Detect which cell encompasses the target text, then output its (X, Y) center coordinate. 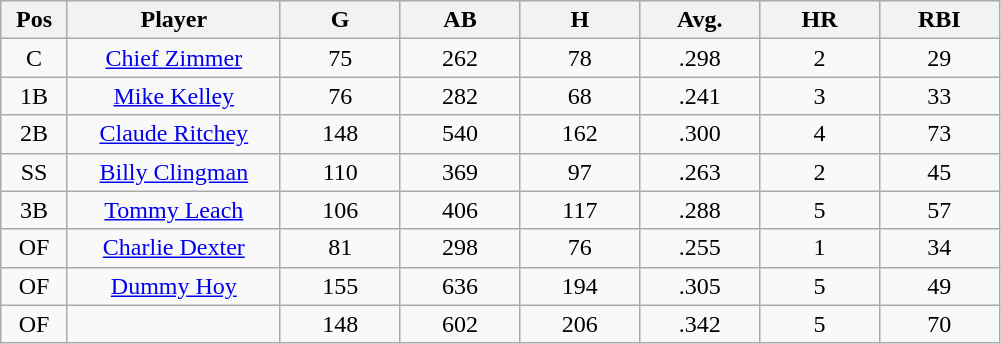
Charlie Dexter (174, 248)
Pos (34, 20)
G (340, 20)
97 (580, 172)
406 (460, 210)
Claude Ritchey (174, 134)
.298 (700, 58)
298 (460, 248)
Avg. (700, 20)
.255 (700, 248)
106 (340, 210)
3B (34, 210)
602 (460, 324)
SS (34, 172)
73 (939, 134)
540 (460, 134)
636 (460, 286)
Tommy Leach (174, 210)
.263 (700, 172)
Player (174, 20)
4 (820, 134)
Chief Zimmer (174, 58)
AB (460, 20)
C (34, 58)
68 (580, 96)
.288 (700, 210)
162 (580, 134)
78 (580, 58)
Dummy Hoy (174, 286)
H (580, 20)
1 (820, 248)
369 (460, 172)
110 (340, 172)
117 (580, 210)
194 (580, 286)
Mike Kelley (174, 96)
155 (340, 286)
Billy Clingman (174, 172)
.241 (700, 96)
34 (939, 248)
262 (460, 58)
RBI (939, 20)
75 (340, 58)
57 (939, 210)
282 (460, 96)
HR (820, 20)
1B (34, 96)
81 (340, 248)
.342 (700, 324)
2B (34, 134)
3 (820, 96)
49 (939, 286)
.300 (700, 134)
206 (580, 324)
29 (939, 58)
70 (939, 324)
45 (939, 172)
.305 (700, 286)
33 (939, 96)
